Pinpoint the cell where the given text exists, returning its (x, y) midpoint coordinate. 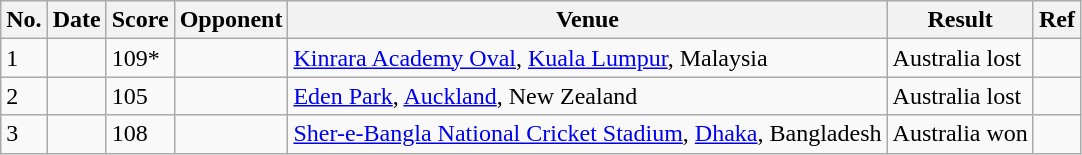
108 (140, 134)
Sher-e-Bangla National Cricket Stadium, Dhaka, Bangladesh (588, 134)
Opponent (231, 20)
Eden Park, Auckland, New Zealand (588, 96)
Ref (1056, 20)
1 (24, 58)
2 (24, 96)
109* (140, 58)
Australia won (960, 134)
Venue (588, 20)
Date (76, 20)
No. (24, 20)
Result (960, 20)
3 (24, 134)
Score (140, 20)
105 (140, 96)
Kinrara Academy Oval, Kuala Lumpur, Malaysia (588, 58)
